From the cell containing the given text, extract its center point as [X, Y] coordinate. 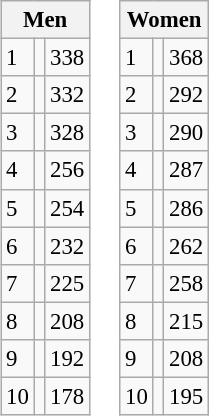
225 [68, 283]
256 [68, 170]
332 [68, 95]
192 [68, 358]
287 [186, 170]
290 [186, 133]
Women [164, 20]
195 [186, 396]
338 [68, 58]
Men [46, 20]
292 [186, 95]
286 [186, 208]
262 [186, 246]
232 [68, 246]
328 [68, 133]
258 [186, 283]
178 [68, 396]
215 [186, 321]
368 [186, 58]
254 [68, 208]
